Determine the [X, Y] coordinate at the center of the cell enclosing the given text.  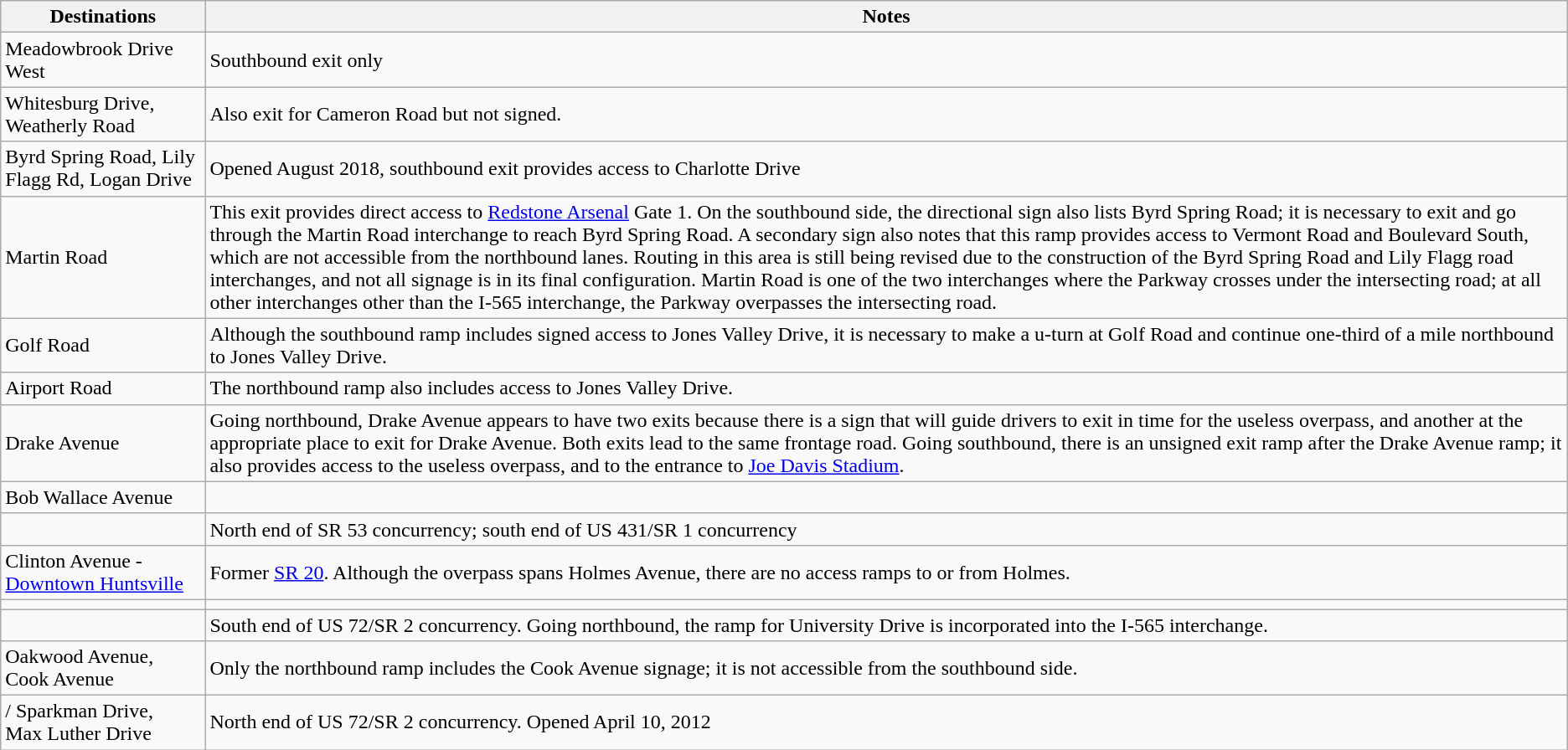
Only the northbound ramp includes the Cook Avenue signage; it is not accessible from the southbound side. [886, 668]
Whitesburg Drive, Weatherly Road [103, 114]
North end of US 72/SR 2 concurrency. Opened April 10, 2012 [886, 723]
Airport Road [103, 388]
North end of SR 53 concurrency; south end of US 431/SR 1 concurrency [886, 529]
The northbound ramp also includes access to Jones Valley Drive. [886, 388]
Notes [886, 17]
Bob Wallace Avenue [103, 497]
Destinations [103, 17]
Golf Road [103, 345]
Opened August 2018, southbound exit provides access to Charlotte Drive [886, 169]
Also exit for Cameron Road but not signed. [886, 114]
Clinton Avenue - Downtown Huntsville [103, 573]
/ Sparkman Drive, Max Luther Drive [103, 723]
Oakwood Avenue, Cook Avenue [103, 668]
Martin Road [103, 257]
Southbound exit only [886, 60]
South end of US 72/SR 2 concurrency. Going northbound, the ramp for University Drive is incorporated into the I-565 interchange. [886, 625]
Meadowbrook Drive West [103, 60]
Byrd Spring Road, Lily Flagg Rd, Logan Drive [103, 169]
Drake Avenue [103, 443]
Former SR 20. Although the overpass spans Holmes Avenue, there are no access ramps to or from Holmes. [886, 573]
